From the cell containing the given text, extract its center point as (X, Y) coordinate. 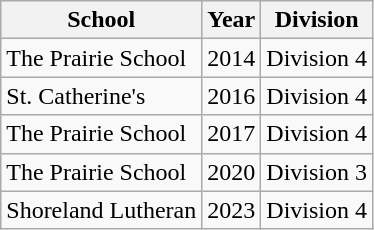
Shoreland Lutheran (102, 210)
Division (317, 20)
Year (232, 20)
School (102, 20)
Division 3 (317, 172)
2020 (232, 172)
2017 (232, 134)
2016 (232, 96)
2023 (232, 210)
St. Catherine's (102, 96)
2014 (232, 58)
